Identify which cell holds the provided text, then report its [x, y] central coordinate. 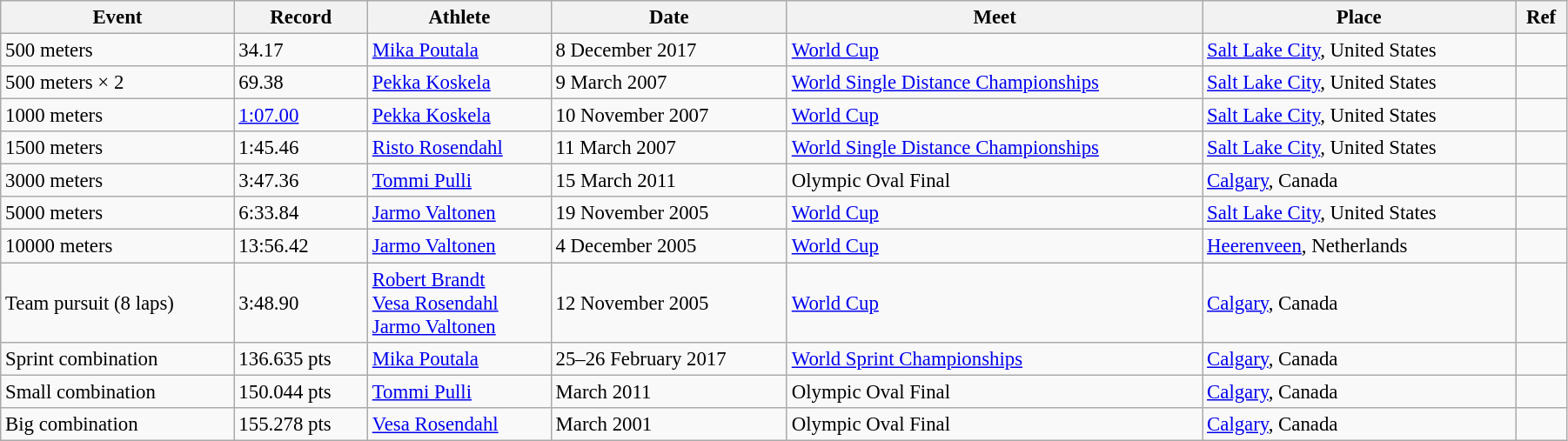
Sprint combination [117, 358]
136.635 pts [301, 358]
Meet [994, 17]
1:45.46 [301, 148]
155.278 pts [301, 424]
3000 meters [117, 181]
6:33.84 [301, 213]
9 March 2007 [668, 83]
3:48.90 [301, 303]
5000 meters [117, 213]
10000 meters [117, 246]
World Sprint Championships [994, 358]
March 2011 [668, 391]
Small combination [117, 391]
March 2001 [668, 424]
1000 meters [117, 116]
69.38 [301, 83]
19 November 2005 [668, 213]
1:07.00 [301, 116]
15 March 2011 [668, 181]
12 November 2005 [668, 303]
Big combination [117, 424]
500 meters [117, 50]
Risto Rosendahl [459, 148]
150.044 pts [301, 391]
Ref [1542, 17]
25–26 February 2017 [668, 358]
Record [301, 17]
Athlete [459, 17]
Place [1359, 17]
4 December 2005 [668, 246]
10 November 2007 [668, 116]
13:56.42 [301, 246]
34.17 [301, 50]
3:47.36 [301, 181]
500 meters × 2 [117, 83]
11 March 2007 [668, 148]
1500 meters [117, 148]
Team pursuit (8 laps) [117, 303]
Date [668, 17]
Vesa Rosendahl [459, 424]
Event [117, 17]
Heerenveen, Netherlands [1359, 246]
Robert BrandtVesa RosendahlJarmo Valtonen [459, 303]
8 December 2017 [668, 50]
